Extract the (x, y) coordinate from the center of the cell holding the provided text.  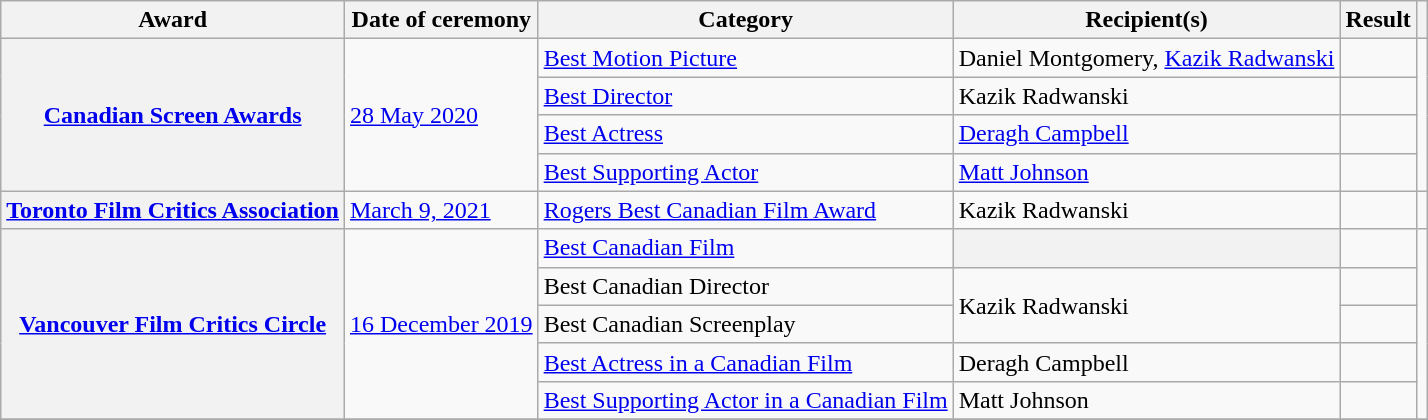
28 May 2020 (441, 115)
Daniel Montgomery, Kazik Radwanski (1146, 58)
Best Supporting Actor in a Canadian Film (746, 400)
Best Director (746, 96)
Best Canadian Film (746, 248)
Recipient(s) (1146, 20)
Best Canadian Director (746, 286)
March 9, 2021 (441, 210)
16 December 2019 (441, 324)
Best Actress (746, 134)
Award (173, 20)
Best Canadian Screenplay (746, 324)
Vancouver Film Critics Circle (173, 324)
Category (746, 20)
Best Supporting Actor (746, 172)
Best Motion Picture (746, 58)
Toronto Film Critics Association (173, 210)
Rogers Best Canadian Film Award (746, 210)
Date of ceremony (441, 20)
Best Actress in a Canadian Film (746, 362)
Canadian Screen Awards (173, 115)
Result (1378, 20)
